Determine the [x, y] coordinate at the center of the cell enclosing the given text.  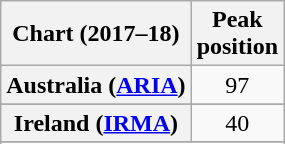
97 [237, 85]
Chart (2017–18) [96, 34]
40 [237, 123]
Australia (ARIA) [96, 85]
Ireland (IRMA) [96, 123]
Peak position [237, 34]
